Capture the cell that displays the provided text and extract its (x, y) central coordinate. 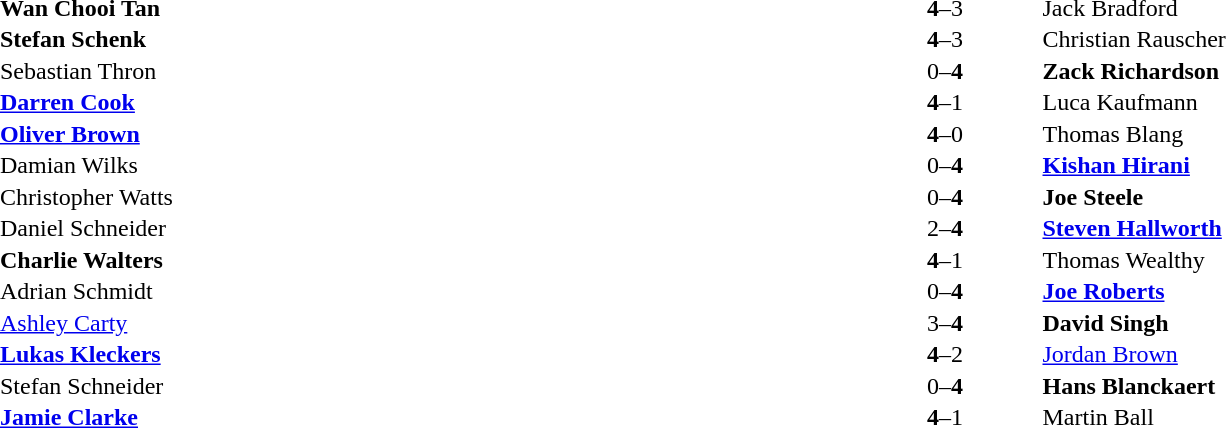
2–4 (944, 229)
4–3 (944, 39)
4–2 (944, 355)
4–0 (944, 134)
3–4 (944, 323)
